From the cell containing the given text, extract its center point as (X, Y) coordinate. 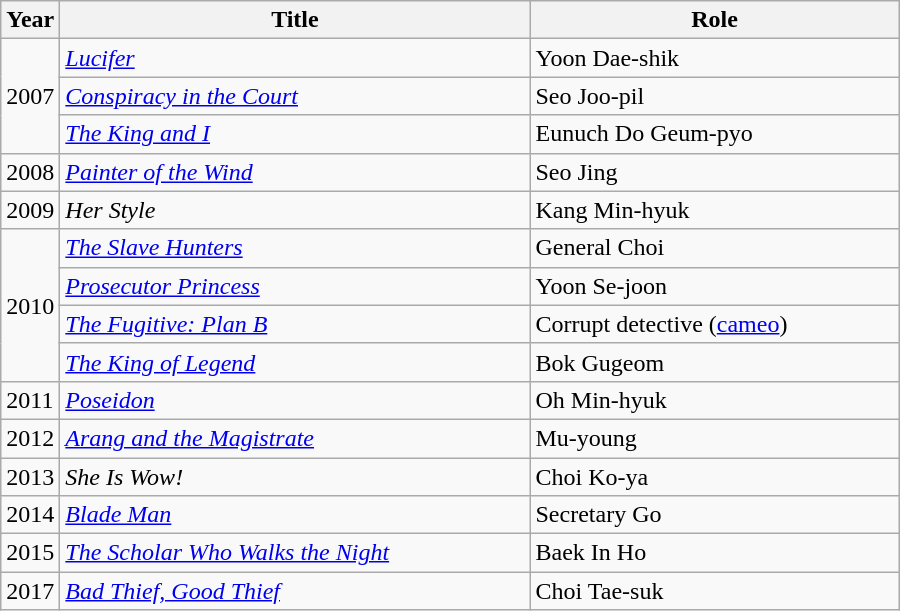
Bok Gugeom (714, 362)
2009 (30, 210)
She Is Wow! (295, 477)
Seo Joo-pil (714, 96)
The King and I (295, 134)
General Choi (714, 248)
2011 (30, 400)
2015 (30, 553)
2007 (30, 96)
Blade Man (295, 515)
Conspiracy in the Court (295, 96)
Poseidon (295, 400)
2008 (30, 172)
Arang and the Magistrate (295, 438)
Painter of the Wind (295, 172)
Role (714, 20)
Title (295, 20)
Choi Ko-ya (714, 477)
Yoon Se-joon (714, 286)
2013 (30, 477)
2012 (30, 438)
Bad Thief, Good Thief (295, 591)
The King of Legend (295, 362)
Eunuch Do Geum-pyo (714, 134)
2014 (30, 515)
Prosecutor Princess (295, 286)
The Scholar Who Walks the Night (295, 553)
Corrupt detective (cameo) (714, 324)
The Slave Hunters (295, 248)
The Fugitive: Plan B (295, 324)
Yoon Dae-shik (714, 58)
Year (30, 20)
Her Style (295, 210)
Kang Min-hyuk (714, 210)
2010 (30, 305)
2017 (30, 591)
Choi Tae-suk (714, 591)
Secretary Go (714, 515)
Lucifer (295, 58)
Baek In Ho (714, 553)
Seo Jing (714, 172)
Oh Min-hyuk (714, 400)
Mu-young (714, 438)
